Find where the given text appears and provide that cell's center as [x, y] coordinate. 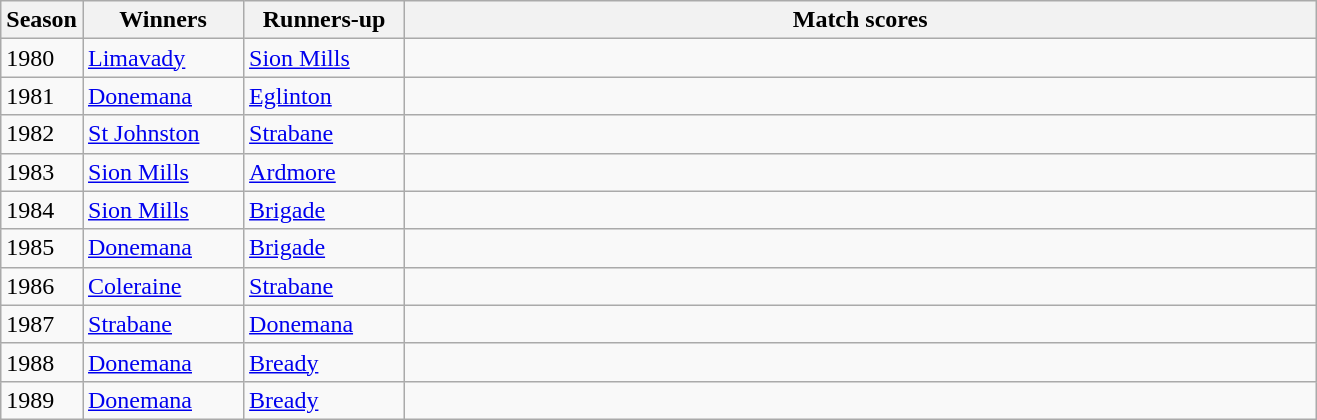
1981 [42, 96]
1988 [42, 362]
Limavady [162, 58]
1986 [42, 286]
1980 [42, 58]
1984 [42, 210]
1983 [42, 172]
Ardmore [324, 172]
1987 [42, 324]
St Johnston [162, 134]
Season [42, 20]
Winners [162, 20]
Eglinton [324, 96]
1982 [42, 134]
Coleraine [162, 286]
1989 [42, 400]
Runners-up [324, 20]
1985 [42, 248]
Match scores [860, 20]
